Detect which cell encompasses the target text, then output its (X, Y) center coordinate. 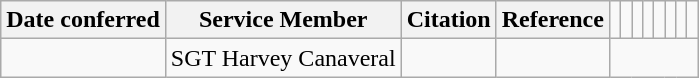
Reference (552, 20)
Citation (448, 20)
SGT Harvey Canaveral (283, 58)
Service Member (283, 20)
Date conferred (84, 20)
